From the cell containing the given text, extract its center point as (X, Y) coordinate. 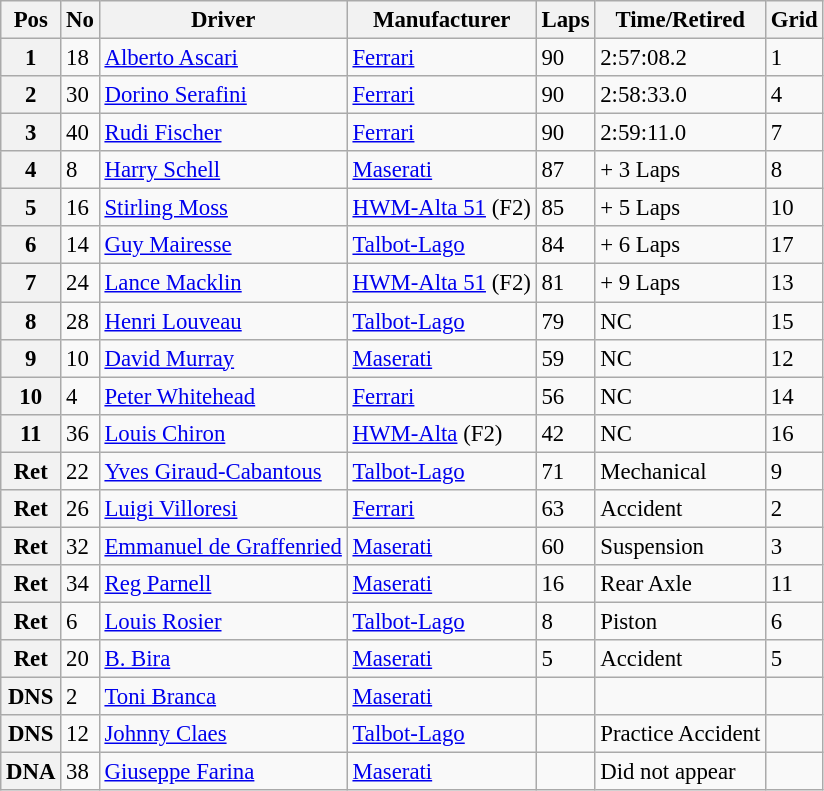
DNA (31, 772)
24 (80, 283)
David Murray (223, 358)
28 (80, 321)
Reg Parnell (223, 584)
18 (80, 58)
Emmanuel de Graffenried (223, 546)
Guy Mairesse (223, 245)
40 (80, 133)
+ 9 Laps (680, 283)
60 (566, 546)
Stirling Moss (223, 208)
Alberto Ascari (223, 58)
87 (566, 170)
84 (566, 245)
+ 5 Laps (680, 208)
HWM-Alta (F2) (442, 433)
30 (80, 95)
34 (80, 584)
Driver (223, 20)
63 (566, 509)
Piston (680, 621)
2:57:08.2 (680, 58)
Did not appear (680, 772)
Louis Chiron (223, 433)
Louis Rosier (223, 621)
Johnny Claes (223, 734)
Luigi Villoresi (223, 509)
20 (80, 659)
13 (794, 283)
Peter Whitehead (223, 396)
71 (566, 471)
85 (566, 208)
42 (566, 433)
59 (566, 358)
17 (794, 245)
Time/Retired (680, 20)
Suspension (680, 546)
Mechanical (680, 471)
No (80, 20)
Pos (31, 20)
Toni Branca (223, 697)
15 (794, 321)
Rudi Fischer (223, 133)
Dorino Serafini (223, 95)
Henri Louveau (223, 321)
+ 3 Laps (680, 170)
38 (80, 772)
56 (566, 396)
Harry Schell (223, 170)
Rear Axle (680, 584)
Giuseppe Farina (223, 772)
2:59:11.0 (680, 133)
Grid (794, 20)
32 (80, 546)
+ 6 Laps (680, 245)
Yves Giraud-Cabantous (223, 471)
Laps (566, 20)
2:58:33.0 (680, 95)
B. Bira (223, 659)
81 (566, 283)
Practice Accident (680, 734)
26 (80, 509)
79 (566, 321)
Lance Macklin (223, 283)
Manufacturer (442, 20)
36 (80, 433)
22 (80, 471)
